Determine the [X, Y] coordinate at the center of the cell enclosing the given text.  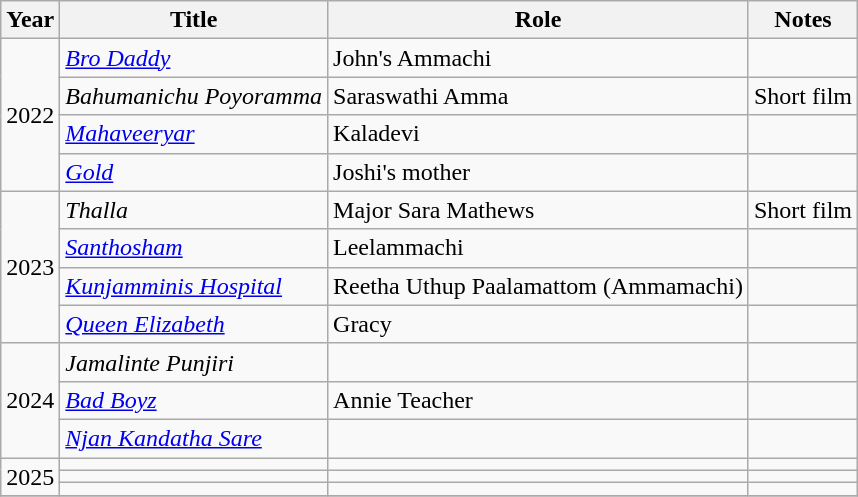
Annie Teacher [538, 400]
Bahumanichu Poyoramma [194, 96]
2025 [30, 477]
Thalla [194, 210]
Njan Kandatha Sare [194, 438]
Mahaveeryar [194, 134]
Jamalinte Punjiri [194, 362]
Santhosham [194, 248]
Reetha Uthup Paalamattom (Ammamachi) [538, 286]
Notes [802, 20]
Gold [194, 172]
Queen Elizabeth [194, 324]
Year [30, 20]
Bro Daddy [194, 58]
Title [194, 20]
Gracy [538, 324]
John's Ammachi [538, 58]
Major Sara Mathews [538, 210]
Kunjamminis Hospital [194, 286]
Joshi's mother [538, 172]
Kaladevi [538, 134]
Role [538, 20]
Saraswathi Amma [538, 96]
Leelammachi [538, 248]
2024 [30, 400]
2023 [30, 267]
Bad Boyz [194, 400]
2022 [30, 115]
